Identify which cell holds the provided text, then report its (X, Y) central coordinate. 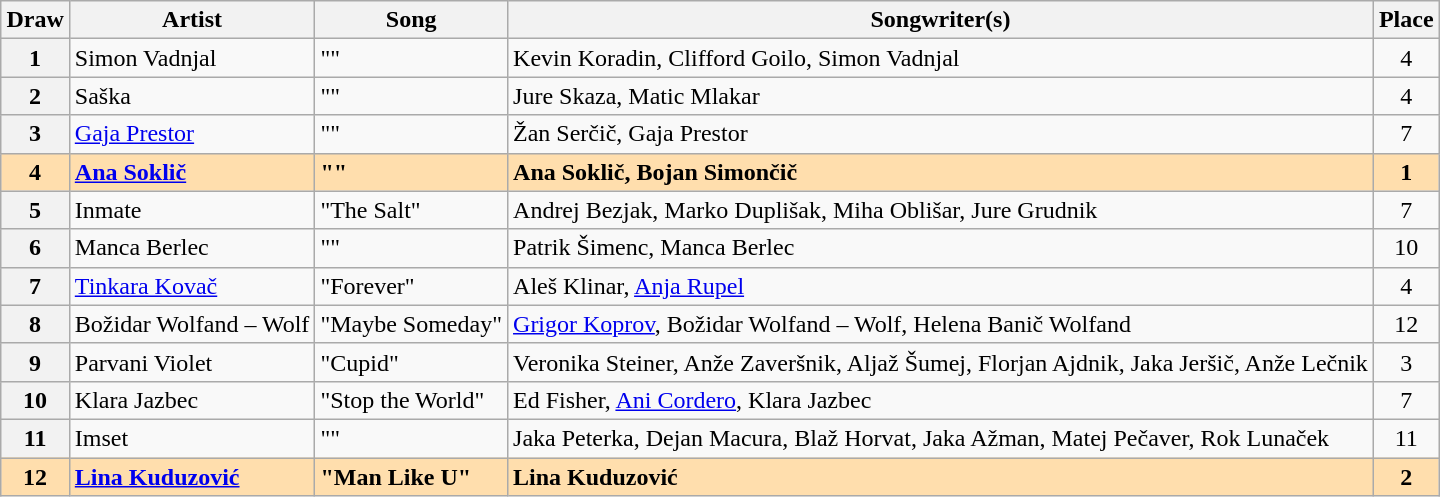
Imset (192, 438)
"Forever" (412, 286)
Žan Serčič, Gaja Prestor (941, 134)
9 (35, 362)
Ana Soklič, Bojan Simončič (941, 172)
Ed Fisher, Ani Cordero, Klara Jazbec (941, 400)
Songwriter(s) (941, 20)
Klara Jazbec (192, 400)
Jaka Peterka, Dejan Macura, Blaž Horvat, Jaka Ažman, Matej Pečaver, Rok Lunaček (941, 438)
Manca Berlec (192, 248)
Tinkara Kovač (192, 286)
Grigor Koprov, Božidar Wolfand – Wolf, Helena Banič Wolfand (941, 324)
"Man Like U" (412, 477)
8 (35, 324)
"Cupid" (412, 362)
Kevin Koradin, Clifford Goilo, Simon Vadnjal (941, 58)
Andrej Bezjak, Marko Duplišak, Miha Oblišar, Jure Grudnik (941, 210)
Parvani Violet (192, 362)
Ana Soklič (192, 172)
"The Salt" (412, 210)
Gaja Prestor (192, 134)
Patrik Šimenc, Manca Berlec (941, 248)
Inmate (192, 210)
Artist (192, 20)
5 (35, 210)
Jure Skaza, Matic Mlakar (941, 96)
Aleš Klinar, Anja Rupel (941, 286)
Veronika Steiner, Anže Zaveršnik, Aljaž Šumej, Florjan Ajdnik, Jaka Jeršič, Anže Lečnik (941, 362)
Song (412, 20)
Božidar Wolfand – Wolf (192, 324)
Saška (192, 96)
Simon Vadnjal (192, 58)
"Maybe Someday" (412, 324)
6 (35, 248)
Draw (35, 20)
Place (1406, 20)
"Stop the World" (412, 400)
